Locate the cell with the specified text and output its [X, Y] center coordinate. 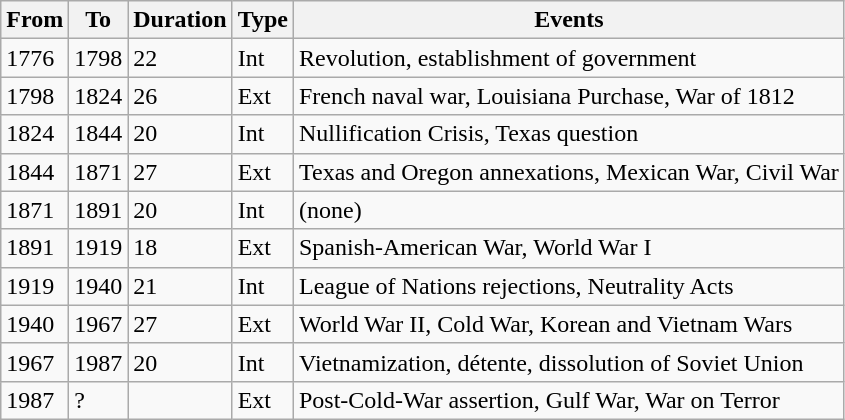
League of Nations rejections, Neutrality Acts [568, 286]
World War II, Cold War, Korean and Vietnam Wars [568, 324]
(none) [568, 210]
22 [180, 58]
Duration [180, 20]
Revolution, establishment of government [568, 58]
To [98, 20]
Type [262, 20]
Post-Cold-War assertion, Gulf War, War on Terror [568, 400]
21 [180, 286]
26 [180, 96]
Vietnamization, détente, dissolution of Soviet Union [568, 362]
Events [568, 20]
French naval war, Louisiana Purchase, War of 1812 [568, 96]
18 [180, 248]
Nullification Crisis, Texas question [568, 134]
Texas and Oregon annexations, Mexican War, Civil War [568, 172]
Spanish-American War, World War I [568, 248]
? [98, 400]
From [35, 20]
1776 [35, 58]
